From the cell containing the given text, extract its center point as (X, Y) coordinate. 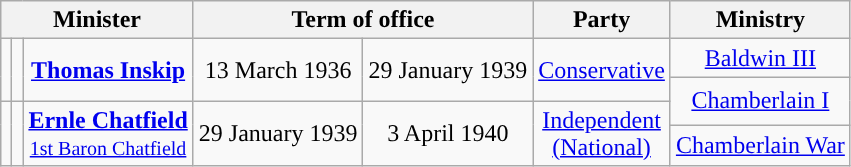
Conservative (602, 70)
13 March 1936 (278, 70)
Party (602, 20)
3 April 1940 (448, 134)
Baldwin III (760, 58)
Minister (98, 20)
Chamberlain I (760, 101)
Ernle Chatfield1st Baron Chatfield (108, 134)
Thomas Inskip (108, 70)
Independent(National) (602, 134)
Chamberlain War (760, 146)
Term of office (362, 20)
Ministry (760, 20)
